Return (x, y) of the center of cell containing provided text 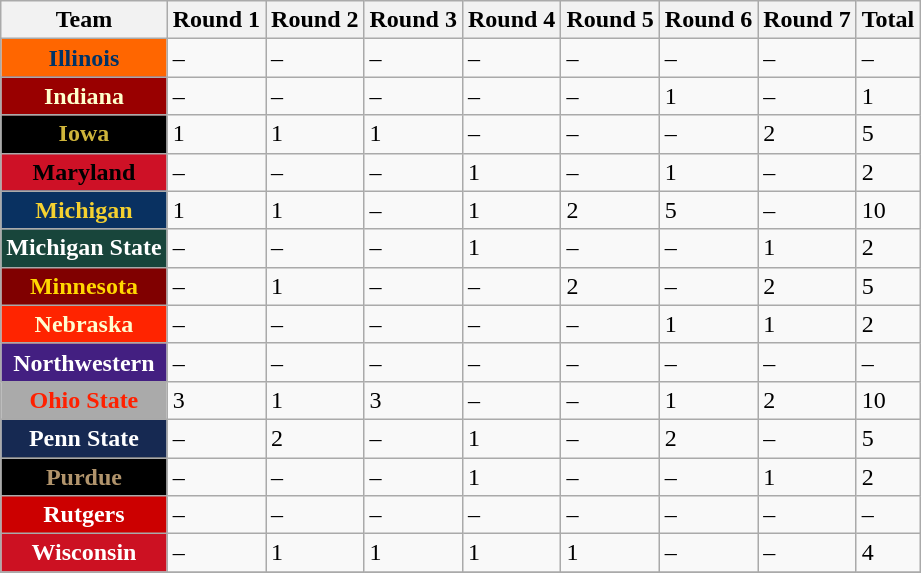
Round 3 (413, 20)
Illinois (84, 58)
Michigan State (84, 248)
Round 2 (315, 20)
Iowa (84, 134)
Round 7 (807, 20)
Team (84, 20)
Northwestern (84, 362)
Round 4 (511, 20)
Wisconsin (84, 553)
Indiana (84, 96)
Round 5 (610, 20)
Round 1 (216, 20)
Nebraska (84, 324)
Purdue (84, 477)
Round 6 (708, 20)
Rutgers (84, 515)
Minnesota (84, 286)
Michigan (84, 210)
Ohio State (84, 400)
Penn State (84, 438)
4 (888, 553)
Maryland (84, 172)
Total (888, 20)
